Capture the cell that displays the provided text and extract its (x, y) central coordinate. 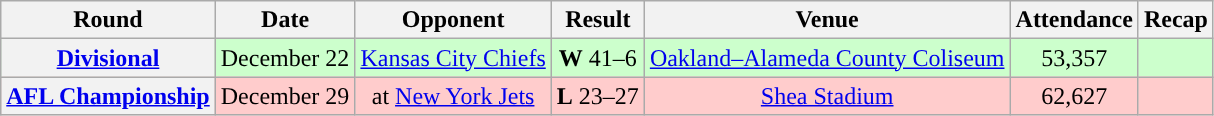
Date (285, 20)
Venue (827, 20)
December 22 (285, 58)
AFL Championship (108, 96)
December 29 (285, 96)
62,627 (1074, 96)
Recap (1176, 20)
Result (598, 20)
Oakland–Alameda County Coliseum (827, 58)
Kansas City Chiefs (453, 58)
at New York Jets (453, 96)
Opponent (453, 20)
Shea Stadium (827, 96)
L 23–27 (598, 96)
53,357 (1074, 58)
Divisional (108, 58)
Round (108, 20)
Attendance (1074, 20)
W 41–6 (598, 58)
